Return [X, Y] of the center of cell containing provided text 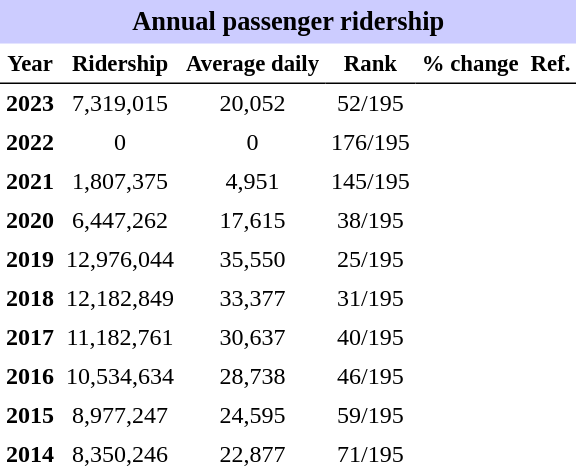
30,637 [252, 338]
11,182,761 [120, 338]
2015 [30, 416]
Annual passenger ridership [288, 22]
40/195 [370, 338]
46/195 [370, 376]
2022 [30, 142]
17,615 [252, 220]
10,534,634 [120, 376]
2016 [30, 376]
145/195 [370, 182]
8,977,247 [120, 416]
7,319,015 [120, 104]
Ridership [120, 64]
Year [30, 64]
31/195 [370, 298]
2023 [30, 104]
25/195 [370, 260]
24,595 [252, 416]
% change [470, 64]
12,182,849 [120, 298]
2019 [30, 260]
33,377 [252, 298]
Rank [370, 64]
28,738 [252, 376]
38/195 [370, 220]
20,052 [252, 104]
2021 [30, 182]
35,550 [252, 260]
1,807,375 [120, 182]
4,951 [252, 182]
Average daily [252, 64]
12,976,044 [120, 260]
2017 [30, 338]
2020 [30, 220]
176/195 [370, 142]
6,447,262 [120, 220]
2018 [30, 298]
52/195 [370, 104]
59/195 [370, 416]
